Return [X, Y] of the center of cell containing provided text 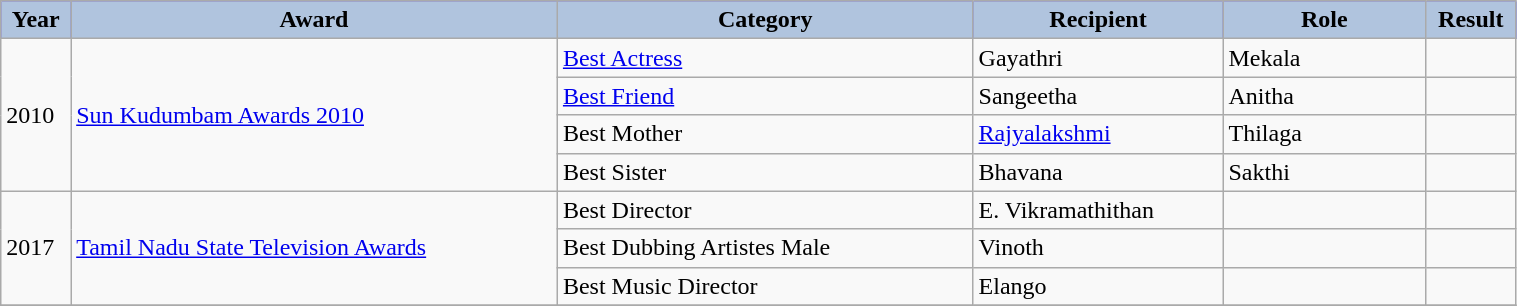
Category [765, 20]
Mekala [1324, 58]
Tamil Nadu State Television Awards [314, 248]
Best Music Director [765, 286]
Best Friend [765, 96]
Best Mother [765, 134]
Thilaga [1324, 134]
Best Dubbing Artistes Male [765, 248]
Elango [1098, 286]
Best Sister [765, 172]
2017 [36, 248]
2010 [36, 115]
Sangeetha [1098, 96]
Award [314, 20]
Best Director [765, 210]
Rajyalakshmi [1098, 134]
Anitha [1324, 96]
Sakthi [1324, 172]
Vinoth [1098, 248]
Role [1324, 20]
Gayathri [1098, 58]
Bhavana [1098, 172]
E. Vikramathithan [1098, 210]
Year [36, 20]
Result [1470, 20]
Recipient [1098, 20]
Best Actress [765, 58]
Sun Kudumbam Awards 2010 [314, 115]
